Output the (X, Y) coordinate of the center of the cell containing the given text.  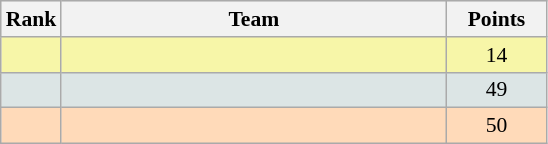
50 (496, 126)
14 (496, 55)
Team (254, 19)
49 (496, 90)
Points (496, 19)
Rank (32, 19)
